Identify which cell holds the provided text, then report its (x, y) central coordinate. 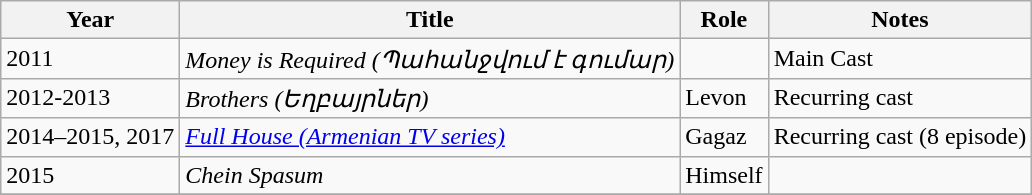
2011 (90, 59)
2012-2013 (90, 98)
Main Cast (900, 59)
Notes (900, 20)
Levon (724, 98)
Role (724, 20)
Title (430, 20)
Year (90, 20)
Recurring cast (8 episode) (900, 137)
Himself (724, 175)
2014–2015, 2017 (90, 137)
Chein Spasum (430, 175)
Money is Required (Պահանջվում է գումար) (430, 59)
Recurring cast (900, 98)
Gagaz (724, 137)
Brothers (Եղբայրներ) (430, 98)
Full House (Armenian TV series) (430, 137)
2015 (90, 175)
